Scan for the cell matching the given text and deliver its (X, Y) coordinate at center. 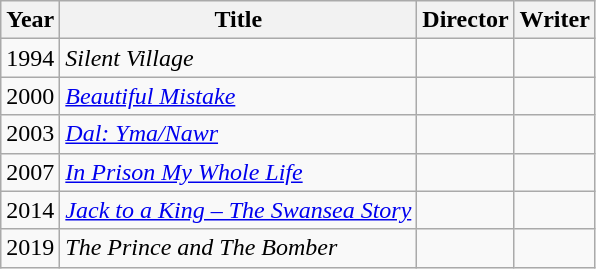
Jack to a King – The Swansea Story (238, 210)
The Prince and The Bomber (238, 248)
Director (466, 20)
In Prison My Whole Life (238, 172)
Writer (554, 20)
1994 (30, 58)
2019 (30, 248)
2007 (30, 172)
Dal: Yma/Nawr (238, 134)
Silent Village (238, 58)
2014 (30, 210)
2000 (30, 96)
2003 (30, 134)
Beautiful Mistake (238, 96)
Year (30, 20)
Title (238, 20)
